Detect which cell encompasses the target text, then output its (X, Y) center coordinate. 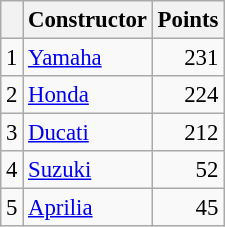
45 (188, 208)
231 (188, 58)
Suzuki (88, 170)
Aprilia (88, 208)
2 (12, 95)
212 (188, 133)
52 (188, 170)
Constructor (88, 20)
224 (188, 95)
5 (12, 208)
Honda (88, 95)
3 (12, 133)
Ducati (88, 133)
Yamaha (88, 58)
1 (12, 58)
Points (188, 20)
4 (12, 170)
